Output the (x, y) coordinate of the center of the cell containing the given text.  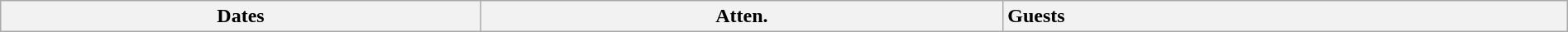
Guests (1285, 16)
Atten. (741, 16)
Dates (241, 16)
